Find where the given text appears and provide that cell's center as (X, Y) coordinate. 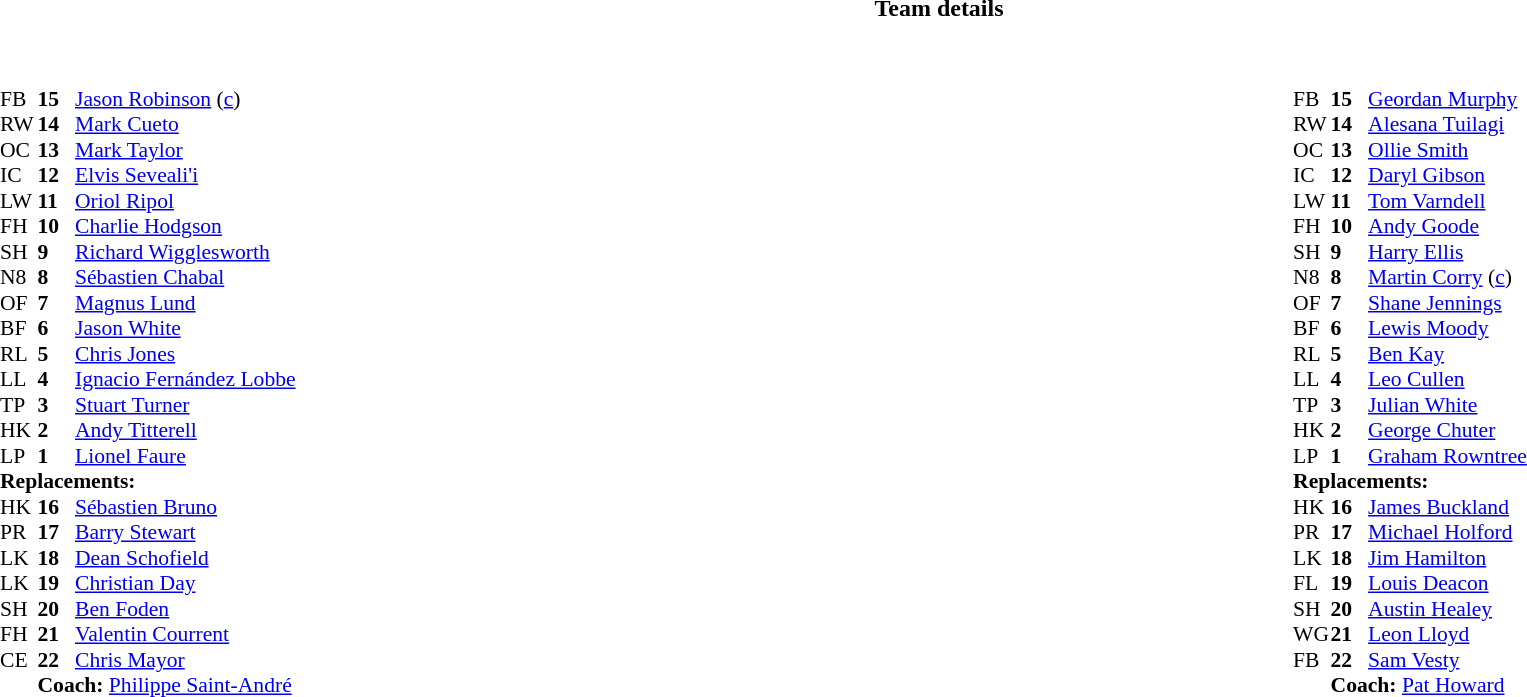
Alesana Tuilagi (1448, 125)
Elvis Seveali'i (186, 175)
Martin Corry (c) (1448, 277)
Ben Foden (186, 609)
Jason White (186, 329)
Dean Schofield (186, 558)
Austin Healey (1448, 609)
Julian White (1448, 405)
Chris Jones (186, 354)
Graham Rowntree (1448, 456)
Charlie Hodgson (186, 227)
Michael Holford (1448, 533)
Sébastien Bruno (186, 507)
Andy Titterell (186, 431)
Daryl Gibson (1448, 175)
Ollie Smith (1448, 150)
Chris Mayor (186, 660)
Louis Deacon (1448, 583)
WG (1312, 635)
Lewis Moody (1448, 329)
Mark Taylor (186, 150)
Andy Goode (1448, 227)
CE (19, 660)
Harry Ellis (1448, 252)
Valentin Courrent (186, 635)
Lionel Faure (186, 456)
FL (1312, 583)
Christian Day (186, 583)
Shane Jennings (1448, 303)
Jim Hamilton (1448, 558)
Mark Cueto (186, 125)
Oriol Ripol (186, 201)
Magnus Lund (186, 303)
Geordan Murphy (1448, 99)
Richard Wigglesworth (186, 252)
Sam Vesty (1448, 660)
Leon Lloyd (1448, 635)
George Chuter (1448, 431)
Sébastien Chabal (186, 277)
James Buckland (1448, 507)
Stuart Turner (186, 405)
Leo Cullen (1448, 379)
Barry Stewart (186, 533)
Ben Kay (1448, 354)
Tom Varndell (1448, 201)
Ignacio Fernández Lobbe (186, 379)
Jason Robinson (c) (186, 99)
